For the text-containing cell, return its midpoint in (x, y) coordinate format. 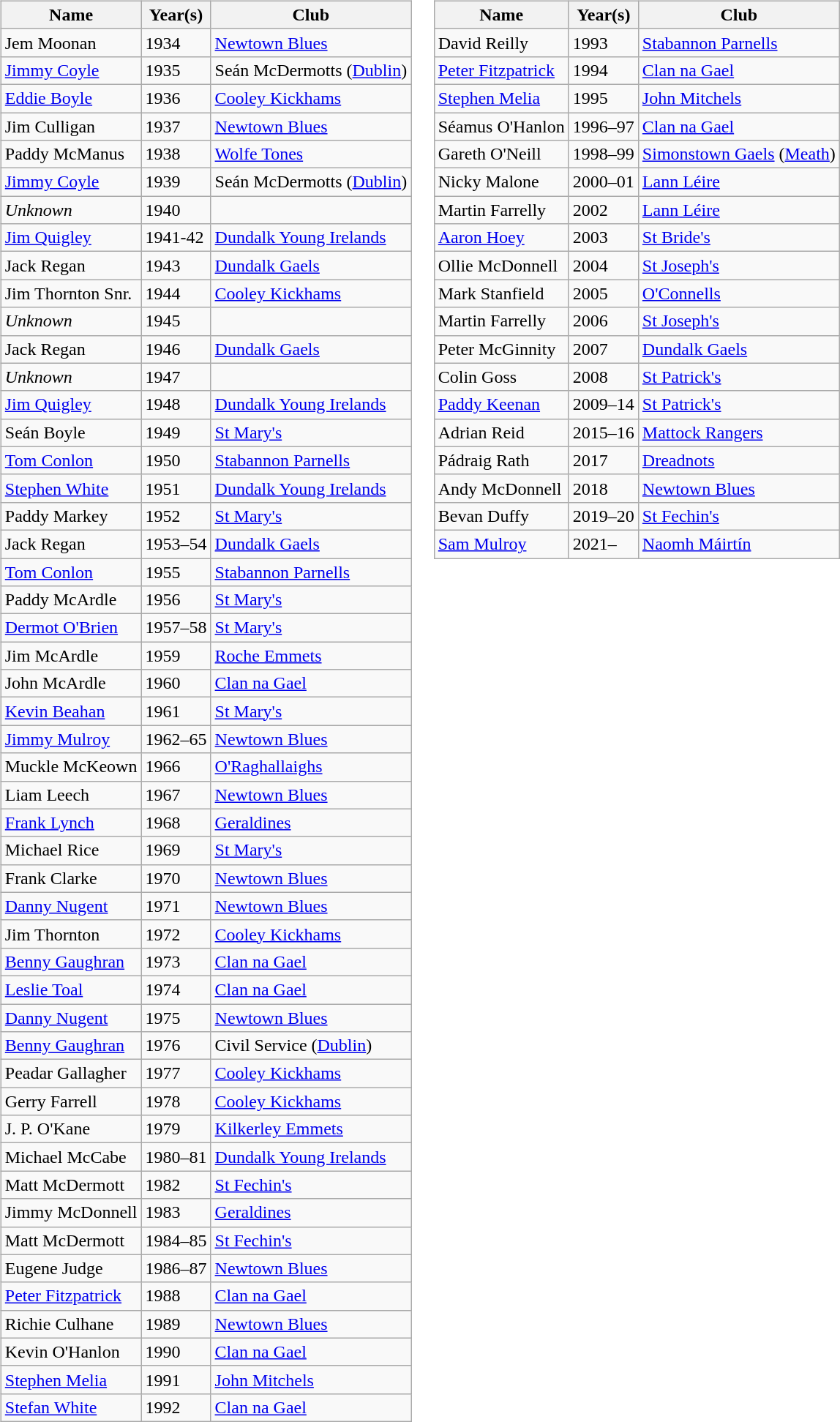
1972 (176, 934)
Ollie McDonnell (501, 266)
O'Connells (739, 293)
1967 (176, 795)
1986–87 (176, 1268)
1976 (176, 1046)
2002 (603, 210)
1934 (176, 42)
2004 (603, 266)
Michael McCabe (71, 1157)
1991 (176, 1380)
1968 (176, 823)
1947 (176, 377)
Colin Goss (501, 377)
Stephen White (71, 488)
1984–85 (176, 1240)
Eddie Boyle (71, 98)
1996–97 (603, 127)
Sam Mulroy (501, 544)
1990 (176, 1352)
1956 (176, 600)
2021– (603, 544)
1977 (176, 1074)
Civil Service (Dublin) (311, 1046)
Michael Rice (71, 850)
Kilkerley Emmets (311, 1129)
Mark Stanfield (501, 293)
2017 (603, 460)
Paddy Keenan (501, 405)
1959 (176, 656)
Liam Leech (71, 795)
St Bride's (739, 238)
1951 (176, 488)
John McArdle (71, 684)
1995 (603, 98)
Jim McArdle (71, 656)
1939 (176, 182)
Nicky Malone (501, 182)
Peter McGinnity (501, 349)
1955 (176, 572)
Mattock Rangers (739, 433)
Kevin O'Hanlon (71, 1352)
1979 (176, 1129)
Paddy McArdle (71, 600)
Frank Clarke (71, 878)
1950 (176, 460)
1941-42 (176, 238)
1982 (176, 1185)
Richie Culhane (71, 1324)
1998–99 (603, 154)
David Reilly (501, 42)
1974 (176, 989)
1952 (176, 516)
Simonstown Gaels (Meath) (739, 154)
1962–65 (176, 739)
1957–58 (176, 628)
J. P. O'Kane (71, 1129)
Stefan White (71, 1407)
Pádraig Rath (501, 460)
1961 (176, 711)
Adrian Reid (501, 433)
2015–16 (603, 433)
O'Raghallaighs (311, 767)
1935 (176, 70)
1992 (176, 1407)
2009–14 (603, 405)
1993 (603, 42)
1978 (176, 1101)
Bevan Duffy (501, 516)
1948 (176, 405)
2003 (603, 238)
Jim Culligan (71, 127)
Eugene Judge (71, 1268)
1970 (176, 878)
2008 (603, 377)
Frank Lynch (71, 823)
Paddy McManus (71, 154)
1983 (176, 1213)
Séamus O'Hanlon (501, 127)
1940 (176, 210)
1973 (176, 962)
Seán Boyle (71, 433)
1960 (176, 684)
Leslie Toal (71, 989)
1944 (176, 293)
Andy McDonnell (501, 488)
Naomh Máirtín (739, 544)
Jim Thornton (71, 934)
Peadar Gallagher (71, 1074)
1946 (176, 349)
1953–54 (176, 544)
1949 (176, 433)
1938 (176, 154)
1994 (603, 70)
Jimmy Mulroy (71, 739)
2005 (603, 293)
1971 (176, 906)
1988 (176, 1296)
1937 (176, 127)
1945 (176, 321)
Jim Thornton Snr. (71, 293)
Gareth O'Neill (501, 154)
Gerry Farrell (71, 1101)
1969 (176, 850)
Roche Emmets (311, 656)
2018 (603, 488)
Muckle McKeown (71, 767)
Jem Moonan (71, 42)
1936 (176, 98)
1989 (176, 1324)
Wolfe Tones (311, 154)
1975 (176, 1018)
1943 (176, 266)
2019–20 (603, 516)
1966 (176, 767)
Dreadnots (739, 460)
Aaron Hoey (501, 238)
1980–81 (176, 1157)
Jimmy McDonnell (71, 1213)
Dermot O'Brien (71, 628)
Paddy Markey (71, 516)
2000–01 (603, 182)
2006 (603, 321)
Kevin Beahan (71, 711)
2007 (603, 349)
